Identify which cell holds the provided text, then report its (x, y) central coordinate. 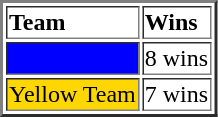
Team (72, 22)
7 wins (176, 94)
Wins (176, 22)
Yellow Team (72, 94)
8 wins (176, 58)
